Output the (x, y) coordinate of the center of the cell containing the given text.  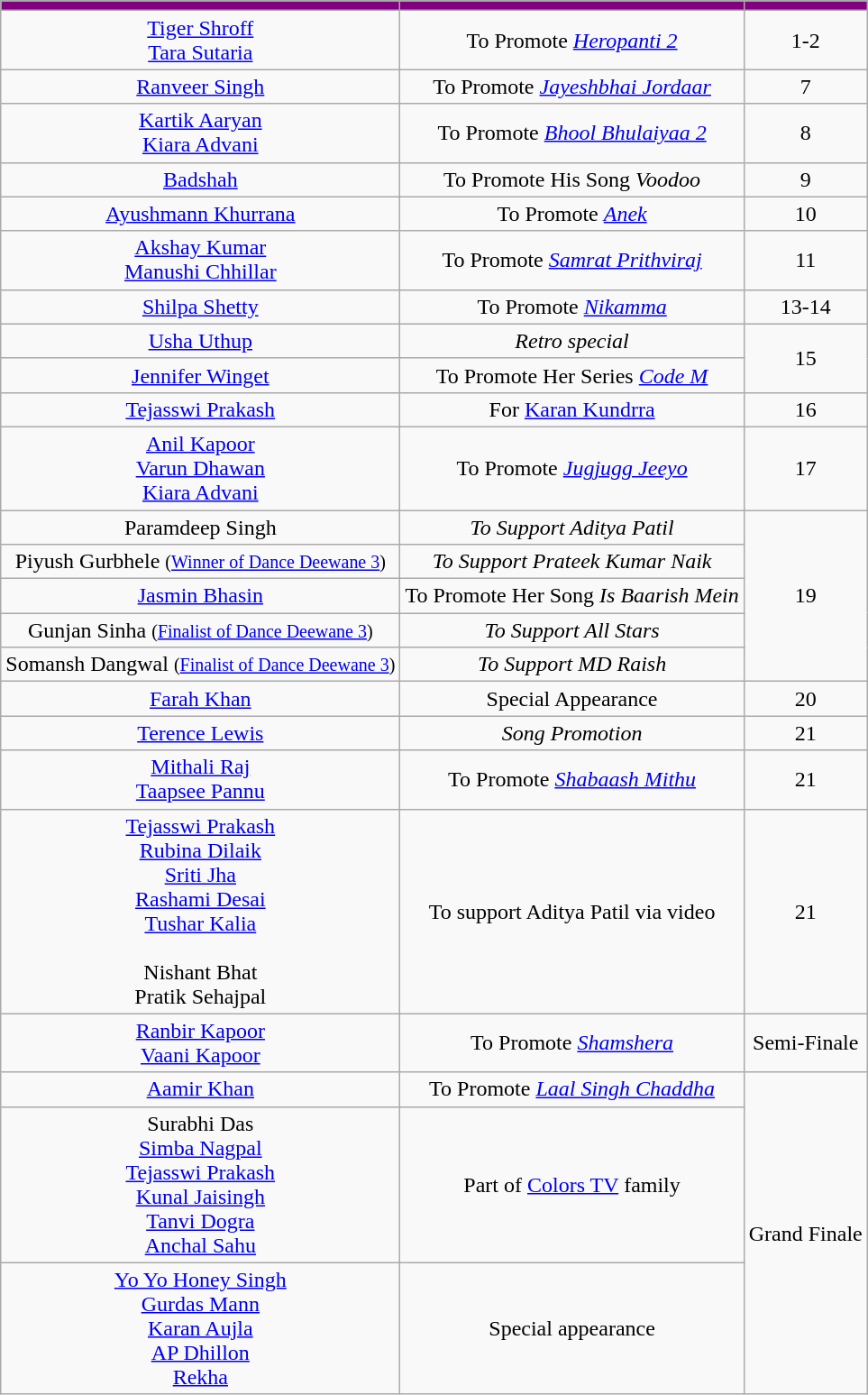
To Promote Her Series Code M (571, 375)
Tejasswi Prakash Rubina Dilaik Sriti Jha Rashami Desai Tushar Kalia Nishant Bhat Pratik Sehajpal (200, 911)
Song Promotion (571, 733)
1-2 (806, 40)
20 (806, 699)
Aamir Khan (200, 1089)
Ranbir Kapoor Vaani Kapoor (200, 1042)
Badshah (200, 179)
Somansh Dangwal (Finalist of Dance Deewane 3) (200, 665)
For Karan Kundrra (571, 409)
Gunjan Sinha (Finalist of Dance Deewane 3) (200, 630)
Shilpa Shetty (200, 307)
10 (806, 214)
Akshay Kumar Manushi Chhillar (200, 260)
9 (806, 179)
7 (806, 87)
8 (806, 133)
11 (806, 260)
17 (806, 468)
Paramdeep Singh (200, 528)
To Promote Jayeshbhai Jordaar (571, 87)
To Support Prateek Kumar Naik (571, 562)
13-14 (806, 307)
Mithali Raj Taapsee Pannu (200, 779)
Terence Lewis (200, 733)
Usha Uthup (200, 341)
Farah Khan (200, 699)
15 (806, 358)
16 (806, 409)
To Support All Stars (571, 630)
To Promote Anek (571, 214)
Ranveer Singh (200, 87)
To Support MD Raish (571, 665)
Jasmin Bhasin (200, 596)
To Promote Laal Singh Chaddha (571, 1089)
Surabhi DasSimba Nagpal Tejasswi Prakash Kunal Jaisingh Tanvi Dogra Anchal Sahu (200, 1185)
Jennifer Winget (200, 375)
To support Aditya Patil via video (571, 911)
To Promote Jugjugg Jeeyo (571, 468)
Special Appearance (571, 699)
To Support Aditya Patil (571, 528)
Anil Kapoor Varun Dhawan Kiara Advani (200, 468)
Tejasswi Prakash (200, 409)
Piyush Gurbhele (Winner of Dance Deewane 3) (200, 562)
To Promote Samrat Prithviraj (571, 260)
Tiger Shroff Tara Sutaria (200, 40)
To Promote Shabaash Mithu (571, 779)
Retro special (571, 341)
To Promote Shamshera (571, 1042)
Grand Finale (806, 1234)
Ayushmann Khurrana (200, 214)
Special appearance (571, 1328)
Semi-Finale (806, 1042)
19 (806, 596)
Kartik Aaryan Kiara Advani (200, 133)
To Promote Bhool Bhulaiyaa 2 (571, 133)
To Promote Her Song Is Baarish Mein (571, 596)
To Promote Nikamma (571, 307)
Part of Colors TV family (571, 1185)
To Promote His Song Voodoo (571, 179)
To Promote Heropanti 2 (571, 40)
Yo Yo Honey Singh Gurdas Mann Karan Aujla AP Dhillon Rekha (200, 1328)
